From the cell containing the given text, extract its center point as [x, y] coordinate. 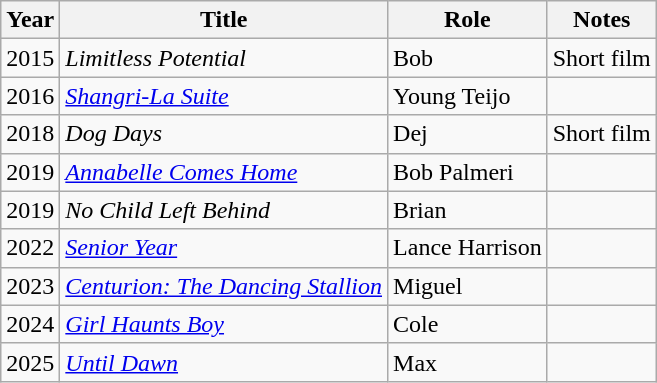
Dog Days [224, 134]
Annabelle Comes Home [224, 172]
Bob [468, 58]
Shangri-La Suite [224, 96]
Brian [468, 210]
2016 [30, 96]
Miguel [468, 286]
Title [224, 20]
No Child Left Behind [224, 210]
Until Dawn [224, 362]
2018 [30, 134]
2022 [30, 248]
2024 [30, 324]
Girl Haunts Boy [224, 324]
Year [30, 20]
Notes [602, 20]
Young Teijo [468, 96]
2023 [30, 286]
Role [468, 20]
Cole [468, 324]
Bob Palmeri [468, 172]
Lance Harrison [468, 248]
Senior Year [224, 248]
Centurion: The Dancing Stallion [224, 286]
Max [468, 362]
Dej [468, 134]
2015 [30, 58]
2025 [30, 362]
Limitless Potential [224, 58]
